Output the (X, Y) coordinate of the center of the cell containing the given text.  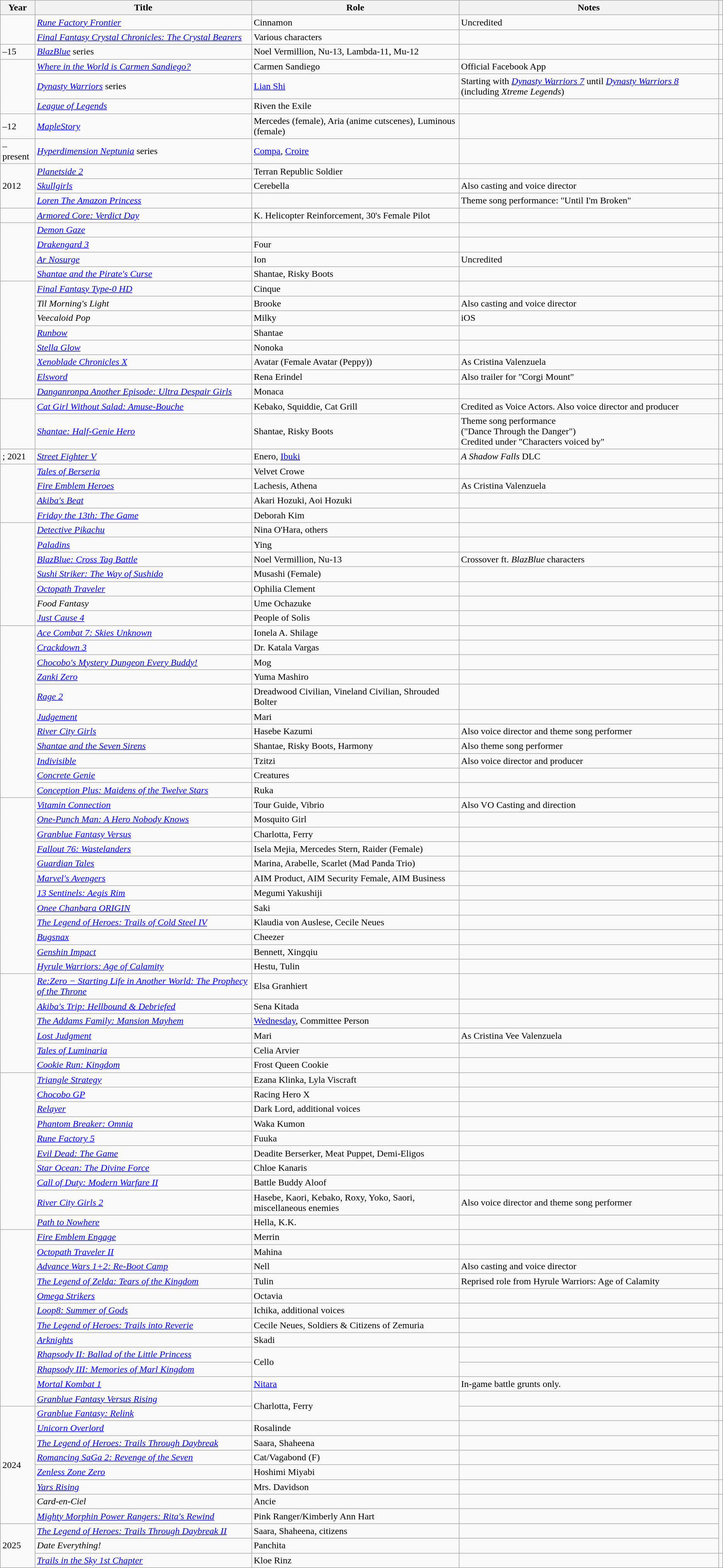
Granblue Fantasy Versus (143, 834)
Rhapsody III: Memories of Marl Kingdom (143, 1369)
–15 (18, 52)
Cinnamon (355, 22)
Mog (355, 662)
Pink Ranger/Kimberly Ann Hart (355, 1516)
Frost Queen Cookie (355, 1065)
Hyrule Warriors: Age of Calamity (143, 967)
Ichika, additional voices (355, 1311)
Akiba's Beat (143, 501)
Wednesday, Committee Person (355, 1021)
Monaca (355, 391)
Danganronpa Another Episode: Ultra Despair Girls (143, 391)
Arknights (143, 1340)
Xenoblade Chronicles X (143, 362)
Marvel's Avengers (143, 878)
Romancing SaGa 2: Revenge of the Seven (143, 1458)
Just Cause 4 (143, 618)
Shantae (355, 333)
Hasebe, Kaori, Kebako, Roxy, Yoko, Saori, miscellaneous enemies (355, 1202)
Musashi (Female) (355, 574)
Mortal Kombat 1 (143, 1384)
Friday the 13th: The Game (143, 515)
Mosquito Girl (355, 820)
Also VO Casting and direction (589, 805)
Skadi (355, 1340)
Trails in the Sky 1st Chapter (143, 1560)
Tales of Luminaria (143, 1050)
Tour Guide, Vibrio (355, 805)
iOS (589, 318)
Date Everything! (143, 1546)
Crackdown 3 (143, 647)
Paladins (143, 545)
Klaudia von Auslese, Cecile Neues (355, 922)
Shantae and the Seven Sirens (143, 746)
Title (143, 8)
; 2021 (18, 456)
Where in the World is Carmen Sandiego? (143, 66)
Path to Nowhere (143, 1223)
Saki (355, 908)
Theme song performance("Dance Through the Danger")Credited under "Characters voiced by" (589, 431)
The Legend of Heroes: Trails Through Daybreak II (143, 1531)
Fallout 76: Wastelanders (143, 849)
Celia Arvier (355, 1050)
Elsword (143, 377)
Rena Erindel (355, 377)
Shantae, Risky Boots, Harmony (355, 746)
Planetside 2 (143, 171)
–present (18, 151)
Mahina (355, 1252)
Street Fighter V (143, 456)
Armored Core: Verdict Day (143, 215)
A Shadow Falls DLC (589, 456)
Hyperdimension Neptunia series (143, 151)
Cheezer (355, 937)
Ion (355, 259)
Sena Kitada (355, 1006)
Official Facebook App (589, 66)
Stella Glow (143, 347)
Panchita (355, 1546)
Notes (589, 8)
Deadite Berserker, Meat Puppet, Demi-Eligos (355, 1153)
Phantom Breaker: Omnia (143, 1124)
Racing Hero X (355, 1094)
Lost Judgment (143, 1036)
K. Helicopter Reinforcement, 30's Female Pilot (355, 215)
2024 (18, 1465)
Dreadwood Civilian, Vineland Civilian, Shrouded Bolter (355, 696)
Also voice director and producer (589, 761)
AIM Product, AIM Security Female, AIM Business (355, 878)
As Cristina Vee Valenzuela (589, 1036)
Role (355, 8)
Conception Plus: Maidens of the Twelve Stars (143, 790)
River City Girls (143, 732)
Rune Factory Frontier (143, 22)
Yars Rising (143, 1487)
Cinque (355, 289)
Hasebe Kazumi (355, 732)
Mighty Morphin Power Rangers: Rita's Rewind (143, 1516)
Tales of Berseria (143, 471)
Drakengard 3 (143, 245)
Cecile Neues, Soldiers & Citizens of Zemuria (355, 1325)
Octopath Traveler (143, 589)
Concrete Genie (143, 776)
The Legend of Heroes: Trails of Cold Steel IV (143, 922)
MapleStory (143, 126)
Rhapsody II: Ballad of the Little Princess (143, 1355)
Creatures (355, 776)
Avatar (Female Avatar (Peppy)) (355, 362)
Food Fantasy (143, 603)
2012 (18, 186)
Indivisible (143, 761)
Riven the Exile (355, 106)
Mrs. Davidson (355, 1487)
Sushi Striker: The Way of Sushido (143, 574)
Saara, Shaheena, citizens (355, 1531)
Waka Kumon (355, 1124)
Reprised role from Hyrule Warriors: Age of Calamity (589, 1281)
Cat Girl Without Salad: Amuse-Bouche (143, 406)
Demon Gaze (143, 230)
Advance Wars 1+2: Re-Boot Camp (143, 1267)
Carmen Sandiego (355, 66)
Ying (355, 545)
Rage 2 (143, 696)
Cat/Vagabond (F) (355, 1458)
Dark Lord, additional voices (355, 1109)
Starting with Dynasty Warriors 7 until Dynasty Warriors 8 (including Xtreme Legends) (589, 86)
Zenless Zone Zero (143, 1472)
People of Solis (355, 618)
Granblue Fantasy: Relink (143, 1413)
Crossover ft. BlazBlue characters (589, 559)
Ophilia Clement (355, 589)
Triangle Strategy (143, 1080)
Noel Vermillion, Nu-13 (355, 559)
–12 (18, 126)
Chloe Kanaris (355, 1168)
Shantae and the Pirate's Curse (143, 274)
Year (18, 8)
Onee Chanbara ORIGIN (143, 908)
Compa, Croire (355, 151)
Four (355, 245)
Evil Dead: The Game (143, 1153)
Tzitzi (355, 761)
Dynasty Warriors series (143, 86)
Saara, Shaheena (355, 1443)
Rune Factory 5 (143, 1138)
Tulin (355, 1281)
Veecaloid Pop (143, 318)
Cerebella (355, 186)
Nitara (355, 1384)
Final Fantasy Crystal Chronicles: The Crystal Bearers (143, 37)
Yuma Mashiro (355, 677)
Omega Strikers (143, 1296)
Brooke (355, 303)
Akari Hozuki, Aoi Hozuki (355, 501)
Hoshimi Miyabi (355, 1472)
Lachesis, Athena (355, 486)
Various characters (355, 37)
Ruka (355, 790)
Runbow (143, 333)
Lian Shi (355, 86)
Call of Duty: Modern Warfare II (143, 1182)
Terran Republic Soldier (355, 171)
Battle Buddy Aloof (355, 1182)
Mercedes (female), Aria (anime cutscenes), Luminous (female) (355, 126)
The Legend of Heroes: Trails Through Daybreak (143, 1443)
Shantae: Half-Genie Hero (143, 431)
Judgement (143, 717)
Unicorn Overlord (143, 1428)
Enero, Ibuki (355, 456)
Ancie (355, 1502)
Fire Emblem Engage (143, 1237)
Chocobo GP (143, 1094)
Hestu, Tulin (355, 967)
Fire Emblem Heroes (143, 486)
Kloe Rinz (355, 1560)
Octopath Traveler II (143, 1252)
River City Girls 2 (143, 1202)
Ionela A. Shilage (355, 633)
Star Ocean: The Divine Force (143, 1168)
Zanki Zero (143, 677)
Velvet Crowe (355, 471)
Kebako, Squiddie, Cat Grill (355, 406)
Skullgirls (143, 186)
Til Morning's Light (143, 303)
The Legend of Heroes: Trails into Reverie (143, 1325)
Isela Mejia, Mercedes Stern, Raider (Female) (355, 849)
Re:Zero − Starting Life in Another World: The Prophecy of the Throne (143, 987)
Also trailer for "Corgi Mount" (589, 377)
13 Sentinels: Aegis Rim (143, 893)
Noel Vermillion, Nu-13, Lambda-11, Mu-12 (355, 52)
Cookie Run: Kingdom (143, 1065)
Nell (355, 1267)
BlazBlue: Cross Tag Battle (143, 559)
Nonoka (355, 347)
The Legend of Zelda: Tears of the Kingdom (143, 1281)
Rosalinde (355, 1428)
Genshin Impact (143, 952)
One-Punch Man: A Hero Nobody Knows (143, 820)
The Addams Family: Mansion Mayhem (143, 1021)
Akiba's Trip: Hellbound & Debriefed (143, 1006)
Detective Pikachu (143, 530)
Milky (355, 318)
Megumi Yakushiji (355, 893)
Relayer (143, 1109)
Guardian Tales (143, 864)
Dr. Katala Vargas (355, 647)
Credited as Voice Actors. Also voice director and producer (589, 406)
Bennett, Xingqiu (355, 952)
Octavia (355, 1296)
Theme song performance: "Until I'm Broken" (589, 200)
Merrin (355, 1237)
League of Legends (143, 106)
Ume Ochazuke (355, 603)
Card-en-Ciel (143, 1502)
Granblue Fantasy Versus Rising (143, 1399)
Ar Nosurge (143, 259)
Nina O'Hara, others (355, 530)
Chocobo's Mystery Dungeon Every Buddy! (143, 662)
Also theme song performer (589, 746)
Elsa Granhiert (355, 987)
2025 (18, 1546)
Bugsnax (143, 937)
In-game battle grunts only. (589, 1384)
Cello (355, 1362)
Loren The Amazon Princess (143, 200)
Hella, K.K. (355, 1223)
Loop8: Summer of Gods (143, 1311)
BlazBlue series (143, 52)
Final Fantasy Type-0 HD (143, 289)
Ezana Klinka, Lyla Viscraft (355, 1080)
Ace Combat 7: Skies Unknown (143, 633)
Fuuka (355, 1138)
Marina, Arabelle, Scarlet (Mad Panda Trio) (355, 864)
Deborah Kim (355, 515)
Vitamin Connection (143, 805)
